From the cell containing the given text, extract its center point as [x, y] coordinate. 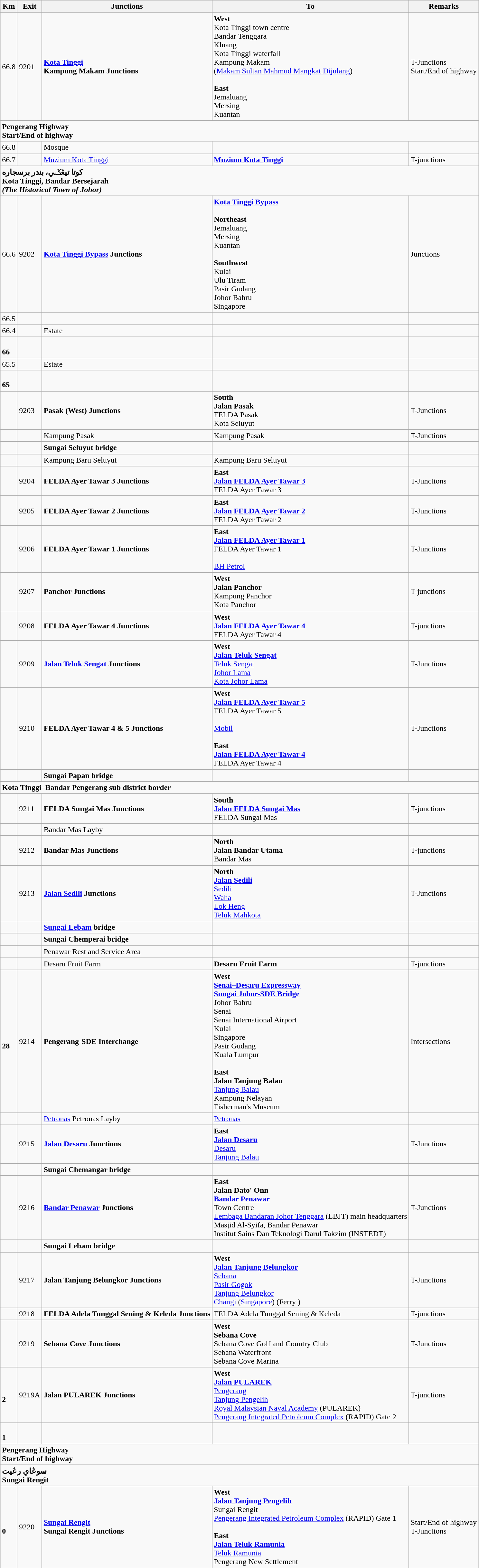
9213 [30, 893]
28 [9, 1041]
FELDA Ayer Tawar 4 & 5 Junctions [127, 728]
9205 [30, 511]
Sungai Chemangar bridge [127, 1169]
9219 [30, 1344]
9212 [30, 850]
Jalan Tanjung Belungkor Junctions [127, 1280]
Pasak (West) Junctions [127, 410]
9209 [30, 664]
Sungai Chemperai bridge [127, 939]
To [310, 6]
NorthJalan Bandar UtamaBandar Mas [310, 850]
FELDA Ayer Tawar 2 Junctions [127, 511]
SouthJalan PasakFELDA PasakKota Seluyut [310, 410]
Petronas [310, 1119]
9217 [30, 1280]
West Jalan Teluk Sengat Teluk Sengat Johor Lama Kota Johor Lama [310, 664]
9201 [30, 66]
9218 [30, 1314]
9215 [30, 1144]
West Jalan Tanjung Belungkor Sebana Pasir Gogok Tanjung Belungkor Changi (Singapore) (Ferry ) [310, 1280]
Penawar Rest and Service Area [127, 952]
Sungai Seluyut bridge [127, 448]
West Jalan PULAREKPengerangTanjung PengelihRoyal Malaysian Naval Academy (PULAREK)Pengerang Integrated Petroleum Complex (RAPID) Gate 2 [310, 1395]
FELDA Adela Tunggal Sening & Keleda [310, 1314]
9204 [30, 481]
66.4 [9, 331]
Pengerang-SDE Interchange [127, 1041]
FELDA Ayer Tawar 1 Junctions [127, 549]
Km [9, 6]
Bandar Mas Layby [127, 830]
Sungai Papan bridge [127, 775]
East Jalan FELDA Ayer Tawar 1FELDA Ayer Tawar 1 BH Petrol [310, 549]
T-JunctionsStart/End of highway [444, 66]
Jalan PULAREK Junctions [127, 1395]
Kota Tinggi–Bandar Pengerang sub district border [239, 788]
65.5 [9, 364]
2 [9, 1395]
66.5 [9, 319]
FELDA Ayer Tawar 3 Junctions [127, 481]
North Jalan Sedili Sedili Waha Lok Heng Teluk Mahkota [310, 893]
Kota Tinggi Bypass Junctions [127, 254]
کوتا تيڠݢي، بندر برسجارهKota Tinggi, Bandar Bersejarah(The Historical Town of Johor) [239, 181]
South Jalan FELDA Sungai MasFELDA Sungai Mas [310, 809]
66 [9, 348]
Remarks [444, 6]
Kota Tinggi BypassNortheast Jemaluang Mersing KuantanSouthwest Kulai Ulu Tiram Pasir Gudang Johor Bahru Singapore [310, 254]
FELDA Sungai Mas Junctions [127, 809]
9214 [30, 1041]
9210 [30, 728]
Petronas Petronas Layby [127, 1119]
WestSebana CoveSebana Cove Golf and Country ClubSebana WaterfrontSebana Cove Marina [310, 1344]
EastJalan FELDA Ayer Tawar 3FELDA Ayer Tawar 3 [310, 481]
West Jalan FELDA Ayer Tawar 5FELDA Ayer Tawar 5 MobilEastJalan FELDA Ayer Tawar 4FELDA Ayer Tawar 4 [310, 728]
Panchor Junctions [127, 592]
Jalan Sedili Junctions [127, 893]
FELDA Ayer Tawar 4 Junctions [127, 626]
FELDA Adela Tunggal Sening & Keleda Junctions [127, 1314]
66.6 [9, 254]
WestJalan PanchorKampung PanchorKota Panchor [310, 592]
65 [9, 380]
Sebana Cove Junctions [127, 1344]
9207 [30, 592]
9216 [30, 1208]
0 [9, 1527]
West Jalan FELDA Ayer Tawar 4FELDA Ayer Tawar 4 [310, 626]
9211 [30, 809]
9219A [30, 1395]
Jalan Teluk Sengat Junctions [127, 664]
Exit [30, 6]
Intersections [444, 1041]
9220 [30, 1527]
Bandar Mas Junctions [127, 850]
66.7 [9, 160]
1 [9, 1433]
Jalan Desaru Junctions [127, 1144]
سوڠاي رڠيتSungai Rengit [239, 1476]
9206 [30, 549]
East Jalan DesaruDesaruTanjung Balau [310, 1144]
Start/End of highwayT-Junctions [444, 1527]
9203 [30, 410]
Sungai RengitSungai Rengit Junctions [127, 1527]
9208 [30, 626]
Mosque [127, 147]
Kota TinggiKampung Makam Junctions [127, 66]
Bandar Penawar Junctions [127, 1208]
East Jalan FELDA Ayer Tawar 2FELDA Ayer Tawar 2 [310, 511]
9202 [30, 254]
